Pinpoint the cell where the given text exists, returning its (x, y) midpoint coordinate. 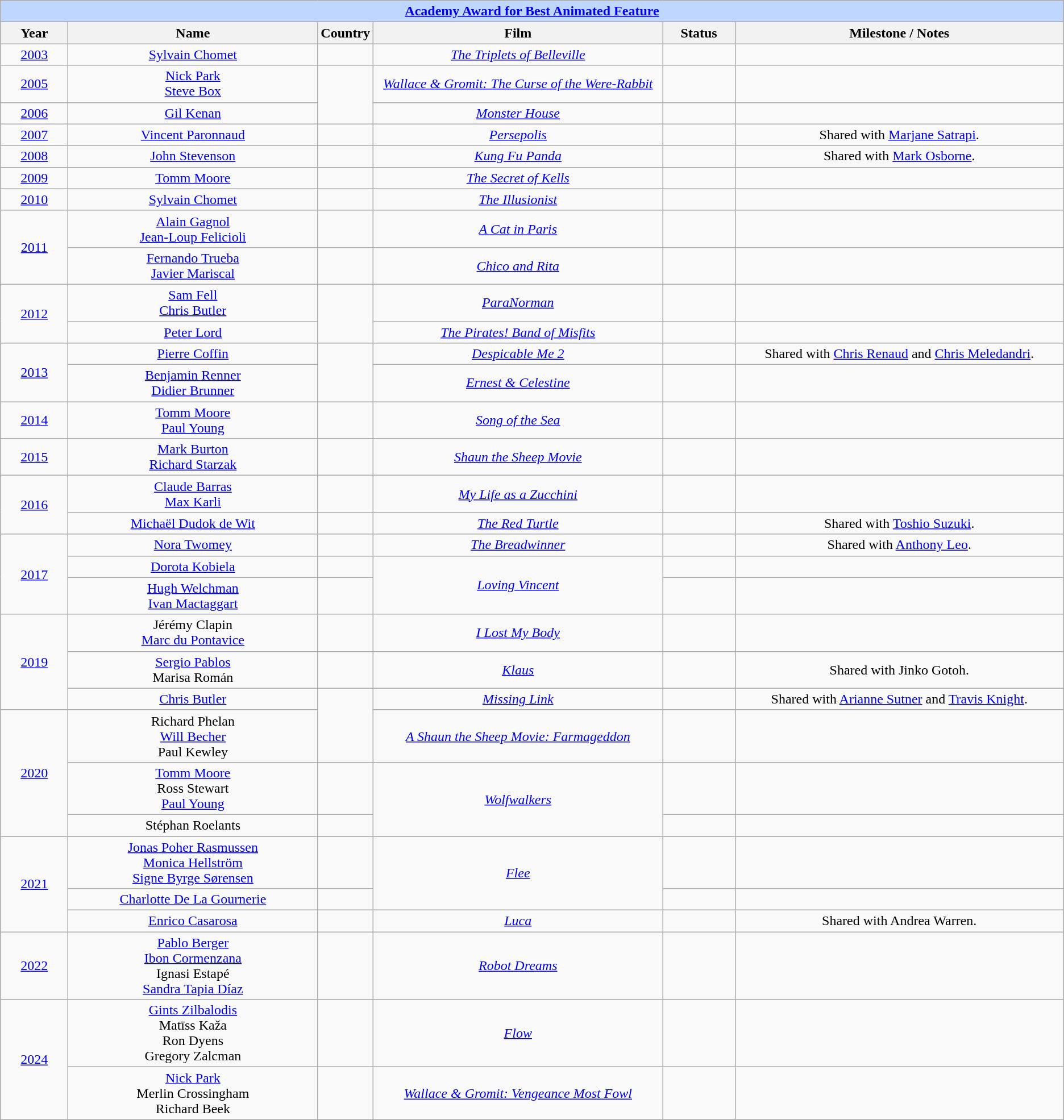
Shared with Mark Osborne. (899, 156)
2024 (34, 1059)
Despicable Me 2 (518, 354)
Benjamin RennerDidier Brunner (193, 383)
Sam FellChris Butler (193, 302)
Status (699, 33)
John Stevenson (193, 156)
Peter Lord (193, 332)
Missing Link (518, 699)
The Triplets of Belleville (518, 55)
2003 (34, 55)
Jonas Poher RasmussenMonica HellströmSigne Byrge Sørensen (193, 863)
The Secret of Kells (518, 178)
Nick ParkSteve Box (193, 84)
2007 (34, 135)
2016 (34, 505)
Name (193, 33)
Luca (518, 921)
Tomm Moore (193, 178)
The Pirates! Band of Misfits (518, 332)
Flee (518, 873)
Film (518, 33)
Shared with Toshio Suzuki. (899, 523)
I Lost My Body (518, 633)
The Red Turtle (518, 523)
Sergio PablosMarisa Román (193, 669)
Tomm MooreRoss StewartPaul Young (193, 788)
2008 (34, 156)
Nora Twomey (193, 545)
Year (34, 33)
Chris Butler (193, 699)
Shared with Arianne Sutner and Travis Knight. (899, 699)
Flow (518, 1033)
2009 (34, 178)
A Cat in Paris (518, 228)
Wallace & Gromit: The Curse of the Were-Rabbit (518, 84)
Stéphan Roelants (193, 825)
Shaun the Sheep Movie (518, 457)
Enrico Casarosa (193, 921)
Persepolis (518, 135)
Pierre Coffin (193, 354)
Hugh WelchmanIvan Mactaggart (193, 596)
2010 (34, 199)
Academy Award for Best Animated Feature (532, 11)
Klaus (518, 669)
Shared with Marjane Satrapi. (899, 135)
2011 (34, 247)
2017 (34, 574)
Pablo BergerIbon CormenzanaIgnasi EstapéSandra Tapia Díaz (193, 966)
Monster House (518, 113)
Shared with Jinko Gotoh. (899, 669)
Fernando TruebaJavier Mariscal (193, 266)
Shared with Andrea Warren. (899, 921)
Shared with Anthony Leo. (899, 545)
Wallace & Gromit: Vengeance Most Fowl (518, 1093)
Loving Vincent (518, 585)
Jérémy ClapinMarc du Pontavice (193, 633)
2005 (34, 84)
2022 (34, 966)
A Shaun the Sheep Movie: Farmageddon (518, 736)
Gints ZilbalodisMatīss KažaRon DyensGregory Zalcman (193, 1033)
The Breadwinner (518, 545)
2012 (34, 314)
Michaël Dudok de Wit (193, 523)
Nick ParkMerlin CrossinghamRichard Beek (193, 1093)
Shared with Chris Renaud and Chris Meledandri. (899, 354)
2013 (34, 373)
2020 (34, 773)
2021 (34, 884)
2006 (34, 113)
Mark BurtonRichard Starzak (193, 457)
Claude BarrasMax Karli (193, 494)
Chico and Rita (518, 266)
ParaNorman (518, 302)
Vincent Paronnaud (193, 135)
Dorota Kobiela (193, 567)
Gil Kenan (193, 113)
Country (346, 33)
Alain GagnolJean-Loup Felicioli (193, 228)
Tomm MoorePaul Young (193, 420)
Richard PhelanWill BecherPaul Kewley (193, 736)
Song of the Sea (518, 420)
Milestone / Notes (899, 33)
Ernest & Celestine (518, 383)
2019 (34, 662)
2015 (34, 457)
Kung Fu Panda (518, 156)
Robot Dreams (518, 966)
Charlotte De La Gournerie (193, 900)
Wolfwalkers (518, 799)
2014 (34, 420)
My Life as a Zucchini (518, 494)
The Illusionist (518, 199)
